For the text-containing cell, return its midpoint in [x, y] coordinate format. 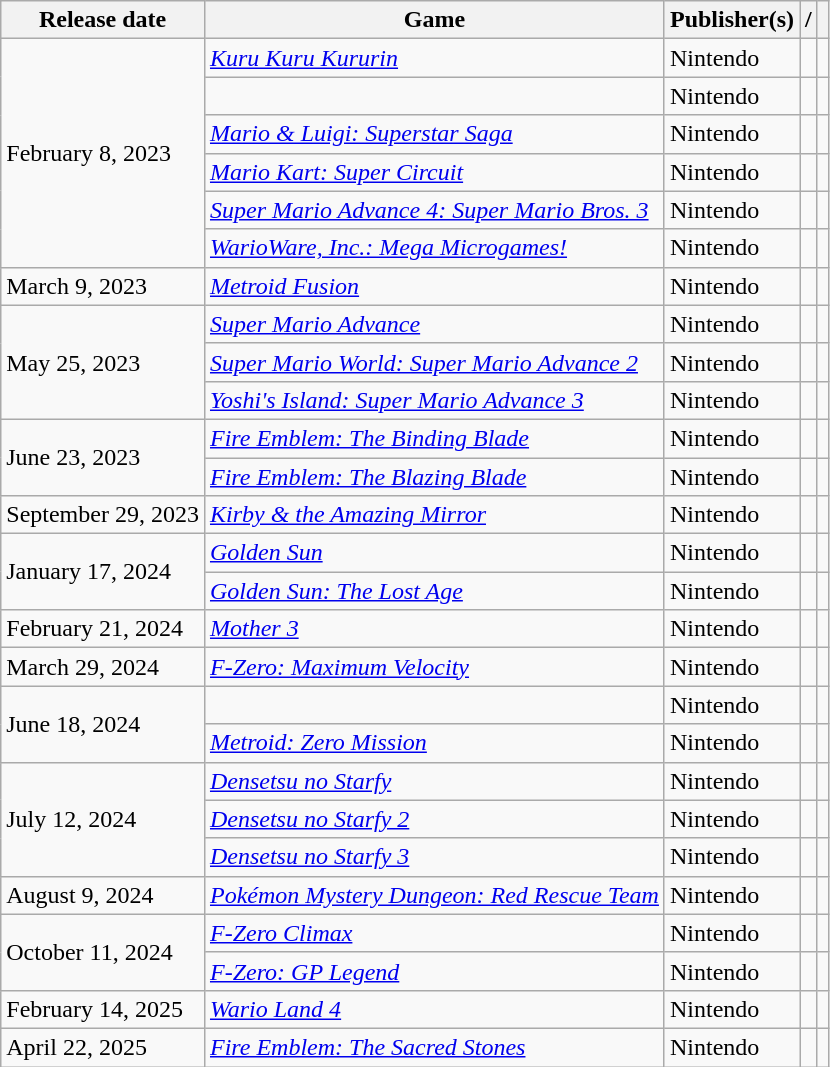
August 9, 2024 [103, 895]
Mario Kart: Super Circuit [434, 172]
/ [809, 20]
Yoshi's Island: Super Mario Advance 3 [434, 400]
Fire Emblem: The Binding Blade [434, 438]
Kirby & the Amazing Mirror [434, 515]
Game [434, 20]
Fire Emblem: The Blazing Blade [434, 477]
F-Zero: GP Legend [434, 971]
Super Mario Advance [434, 324]
March 9, 2023 [103, 286]
October 11, 2024 [103, 952]
Golden Sun: The Lost Age [434, 591]
June 18, 2024 [103, 724]
Wario Land 4 [434, 1009]
Pokémon Mystery Dungeon: Red Rescue Team [434, 895]
March 29, 2024 [103, 667]
June 23, 2023 [103, 457]
February 14, 2025 [103, 1009]
February 21, 2024 [103, 629]
July 12, 2024 [103, 819]
September 29, 2023 [103, 515]
January 17, 2024 [103, 572]
February 8, 2023 [103, 153]
April 22, 2025 [103, 1047]
Densetsu no Starfy [434, 781]
Mother 3 [434, 629]
Mario & Luigi: Superstar Saga [434, 134]
F-Zero Climax [434, 933]
May 25, 2023 [103, 362]
Metroid Fusion [434, 286]
Release date [103, 20]
Publisher(s) [732, 20]
Golden Sun [434, 553]
Fire Emblem: The Sacred Stones [434, 1047]
Super Mario World: Super Mario Advance 2 [434, 362]
Metroid: Zero Mission [434, 743]
WarioWare, Inc.: Mega Microgames! [434, 248]
Densetsu no Starfy 3 [434, 857]
F-Zero: Maximum Velocity [434, 667]
Kuru Kuru Kururin [434, 58]
Super Mario Advance 4: Super Mario Bros. 3 [434, 210]
Densetsu no Starfy 2 [434, 819]
